Extract the (X, Y) coordinate from the center of the cell holding the provided text.  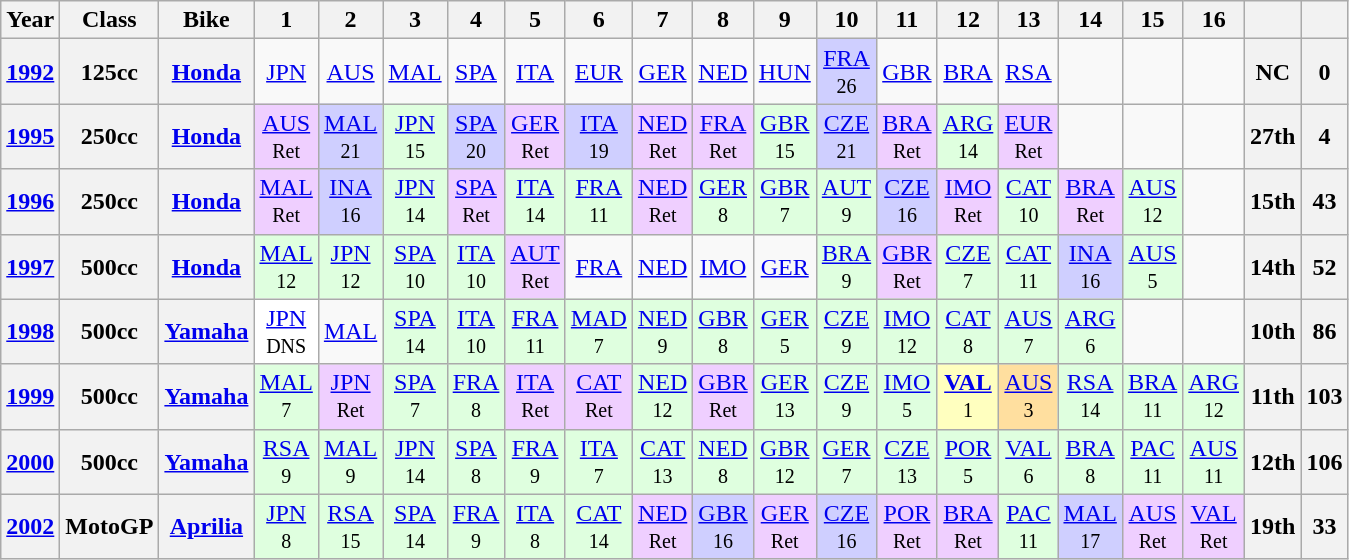
2 (350, 20)
1 (286, 20)
BRA11 (1152, 396)
1995 (30, 136)
GER7 (846, 462)
NED8 (723, 462)
CAT10 (1028, 202)
ARG12 (1214, 396)
PORRet (907, 526)
106 (1324, 462)
16 (1214, 20)
AUS7 (1028, 332)
6 (598, 20)
GER13 (784, 396)
CZE21 (846, 136)
SPARet (476, 202)
27th (1273, 136)
RSA14 (1090, 396)
BRA8 (1090, 462)
10 (846, 20)
VAL1 (968, 396)
52 (1324, 266)
IMO5 (907, 396)
RSA9 (286, 462)
MAD7 (598, 332)
JPNDNS (286, 332)
IMO (723, 266)
13 (1028, 20)
GER5 (784, 332)
FRA8 (476, 396)
MAL7 (286, 396)
Bike (206, 20)
NED9 (662, 332)
10th (1273, 332)
103 (1324, 396)
ITARet (535, 396)
11 (907, 20)
MAL21 (350, 136)
EUR (598, 72)
SPA8 (476, 462)
AUS12 (1152, 202)
0 (1324, 72)
12th (1273, 462)
ITA19 (598, 136)
5 (535, 20)
CAT8 (968, 332)
1992 (30, 72)
3 (415, 20)
AUTRet (535, 266)
RSA (1028, 72)
VALRet (1214, 526)
IMO12 (907, 332)
NED12 (662, 396)
Year (30, 20)
86 (1324, 332)
12 (968, 20)
Aprilia (206, 526)
7 (662, 20)
CAT11 (1028, 266)
GBR (907, 72)
GBR12 (784, 462)
ARG14 (968, 136)
GER8 (723, 202)
ITA (535, 72)
CAT13 (662, 462)
FRA (598, 266)
1999 (30, 396)
15 (1152, 20)
FRARet (723, 136)
MAL12 (286, 266)
ITA8 (535, 526)
ITA14 (535, 202)
MAL17 (1090, 526)
HUN (784, 72)
CZE7 (968, 266)
1998 (30, 332)
IMORet (968, 202)
JPN (286, 72)
125cc (110, 72)
JPN15 (415, 136)
AUS5 (1152, 266)
NC (1273, 72)
GBR7 (784, 202)
JPNRet (350, 396)
RSA15 (350, 526)
2000 (30, 462)
11th (1273, 396)
CZE13 (907, 462)
SPA7 (415, 396)
14 (1090, 20)
EURRet (1028, 136)
14th (1273, 266)
FRA26 (846, 72)
43 (1324, 202)
ITA7 (598, 462)
BRA (968, 72)
GBR16 (723, 526)
SPA20 (476, 136)
19th (1273, 526)
JPN12 (350, 266)
8 (723, 20)
JPN8 (286, 526)
Class (110, 20)
AUS3 (1028, 396)
AUT9 (846, 202)
AUS (350, 72)
2002 (30, 526)
AUS11 (1214, 462)
BRA9 (846, 266)
1997 (30, 266)
1996 (30, 202)
SPA10 (415, 266)
33 (1324, 526)
POR5 (968, 462)
SPA (476, 72)
GBR8 (723, 332)
CATRet (598, 396)
MAL9 (350, 462)
15th (1273, 202)
VAL6 (1028, 462)
MALRet (286, 202)
CAT14 (598, 526)
9 (784, 20)
GBR15 (784, 136)
ARG6 (1090, 332)
MotoGP (110, 526)
